Capture the cell that displays the provided text and extract its [X, Y] central coordinate. 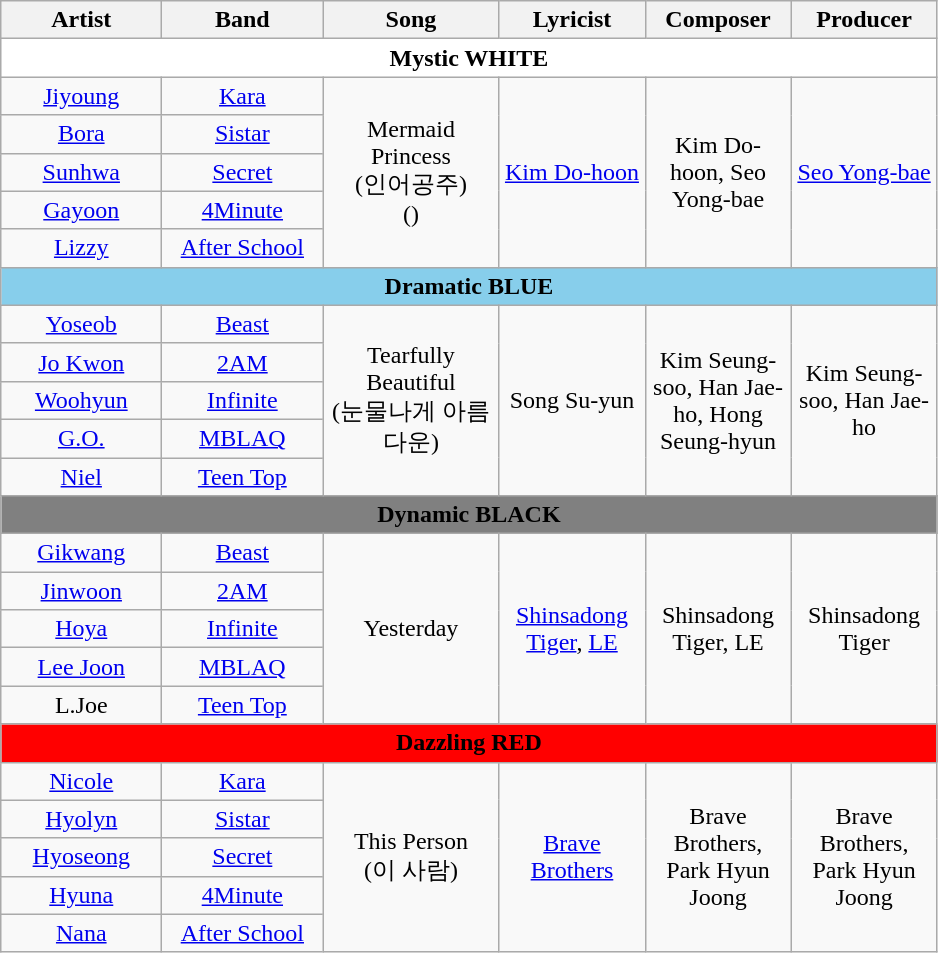
Artist [82, 20]
Mermaid Princess(인어공주)() [411, 172]
Producer [864, 20]
Lizzy [82, 248]
Kim Do-hoon [572, 172]
Brave Brothers [572, 857]
Shinsadong Tiger [864, 629]
Jinwoon [82, 591]
Gikwang [82, 553]
Jiyoung [82, 96]
Sunhwa [82, 172]
Yesterday [411, 629]
Kim Seung-soo, Han Jae-ho, Hong Seung-hyun [718, 400]
Bora [82, 134]
Composer [718, 20]
Hyolyn [82, 819]
Nicole [82, 781]
Hyuna [82, 895]
Dramatic BLUE [469, 286]
Hyoseong [82, 857]
G.O. [82, 438]
This Person(이 사람) [411, 857]
Niel [82, 477]
Band [242, 20]
Kim Seung-soo, Han Jae-ho [864, 400]
Gayoon [82, 210]
Nana [82, 933]
Dynamic BLACK [469, 515]
Tearfully Beautiful(눈물나게 아름다운) [411, 400]
Seo Yong-bae [864, 172]
Hoya [82, 629]
L.Joe [82, 705]
Woohyun [82, 400]
Song [411, 20]
Yoseob [82, 324]
Song Su-yun [572, 400]
Lee Joon [82, 667]
Jo Kwon [82, 362]
Mystic WHITE [469, 58]
Dazzling RED [469, 743]
Lyricist [572, 20]
Kim Do-hoon, Seo Yong-bae [718, 172]
